Search for the cell housing the specified text and yield its [X, Y] center coordinate. 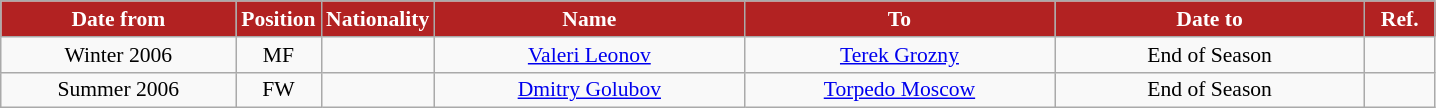
To [899, 19]
Torpedo Moscow [899, 90]
Terek Grozny [899, 55]
Ref. [1400, 19]
Nationality [378, 19]
Dmitry Golubov [589, 90]
Name [589, 19]
Date from [118, 19]
Summer 2006 [118, 90]
FW [278, 90]
Winter 2006 [118, 55]
MF [278, 55]
Date to [1210, 19]
Valeri Leonov [589, 55]
Position [278, 19]
